Determine the (x, y) coordinate at the center of the cell enclosing the given text.  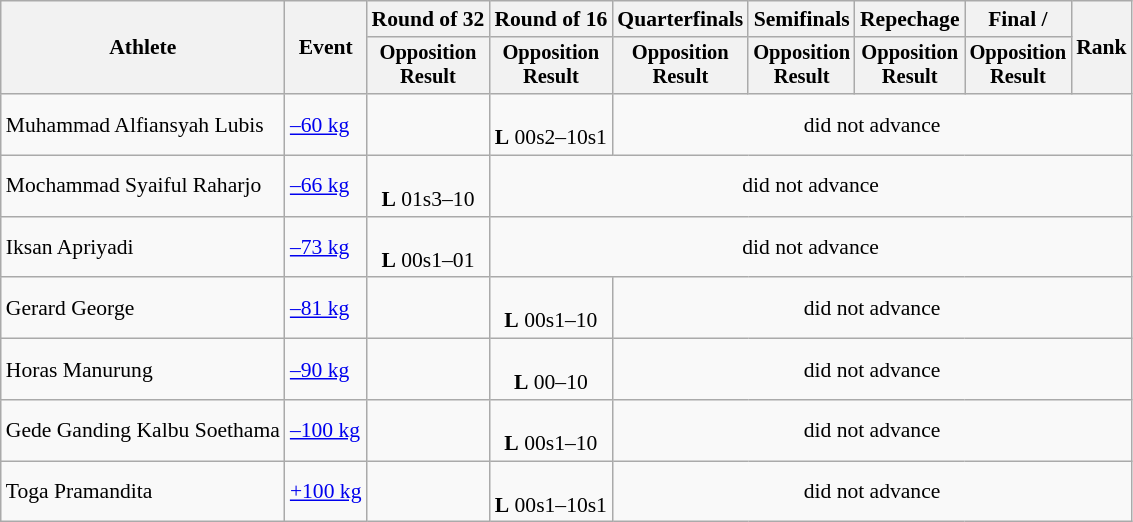
Repechage (910, 19)
Iksan Apriyadi (143, 248)
L 00s1–01 (428, 248)
Round of 16 (550, 19)
–73 kg (326, 248)
Athlete (143, 48)
Muhammad Alfiansyah Lubis (143, 124)
Toga Pramandita (143, 492)
Horas Manurung (143, 370)
–90 kg (326, 370)
Gede Ganding Kalbu Soethama (143, 430)
–100 kg (326, 430)
Rank (1102, 48)
–81 kg (326, 308)
L 00–10 (550, 370)
Gerard George (143, 308)
Round of 32 (428, 19)
Final / (1018, 19)
+100 kg (326, 492)
Mochammad Syaiful Raharjo (143, 186)
L 00s2–10s1 (550, 124)
–66 kg (326, 186)
–60 kg (326, 124)
Semifinals (802, 19)
L 01s3–10 (428, 186)
L 00s1–10s1 (550, 492)
Event (326, 48)
Quarterfinals (680, 19)
